Extract the [X, Y] coordinate from the center of the cell holding the provided text.  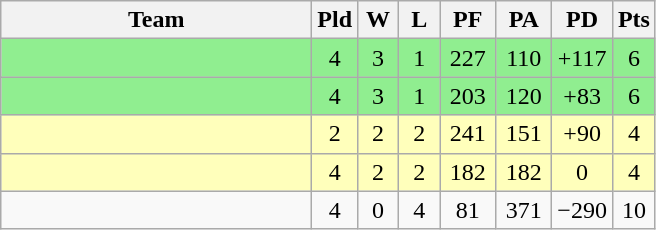
+117 [582, 58]
110 [524, 58]
W [378, 20]
10 [634, 210]
+90 [582, 134]
PD [582, 20]
151 [524, 134]
227 [468, 58]
371 [524, 210]
PA [524, 20]
+83 [582, 96]
81 [468, 210]
Pts [634, 20]
PF [468, 20]
120 [524, 96]
−290 [582, 210]
203 [468, 96]
241 [468, 134]
Pld [335, 20]
L [420, 20]
Team [156, 20]
